Provide the (X, Y) coordinate of the cell's center where the given text is located.  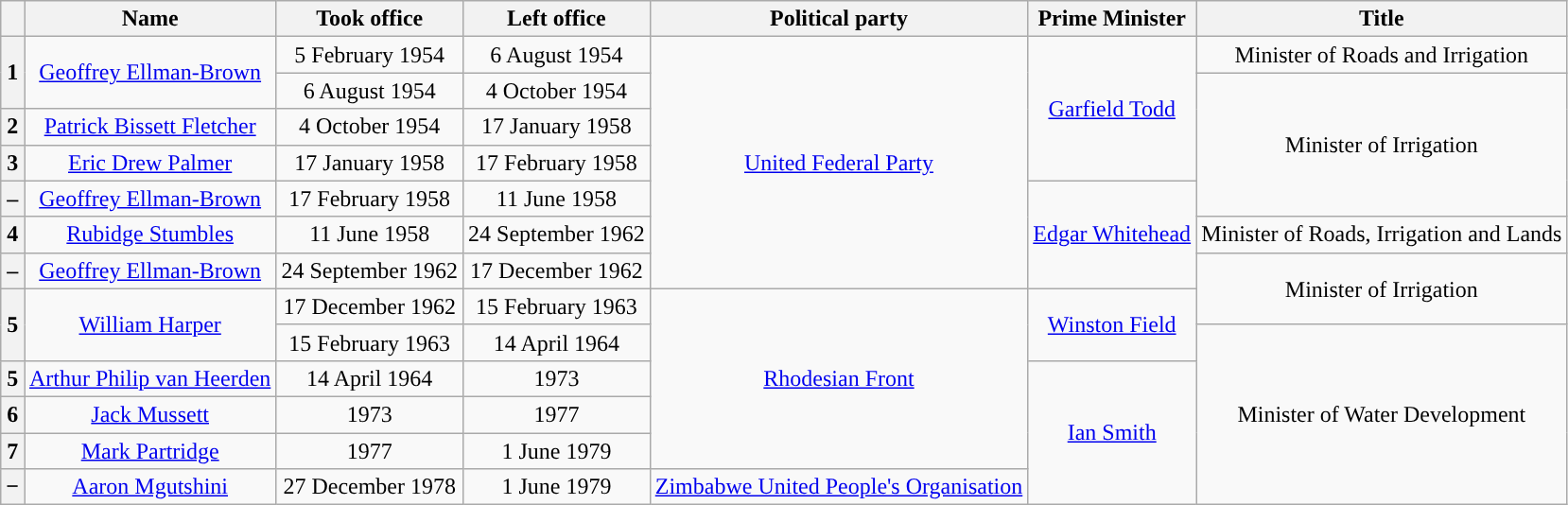
Jack Mussett (150, 414)
Edgar Whitehead (1112, 235)
4 (13, 235)
Prime Minister (1112, 19)
United Federal Party (839, 163)
Patrick Bissett Fletcher (150, 127)
5 February 1954 (370, 55)
Name (150, 19)
Zimbabwe United People's Organisation (839, 487)
3 (13, 163)
Political party (839, 19)
1 (13, 73)
Ian Smith (1112, 432)
Aaron Mgutshini (150, 487)
Rubidge Stumbles (150, 235)
Left office (557, 19)
William Harper (150, 324)
Winston Field (1112, 324)
Title (1382, 19)
Garfield Todd (1112, 109)
− (13, 487)
Mark Partridge (150, 451)
Minister of Roads, Irrigation and Lands (1382, 235)
6 (13, 414)
2 (13, 127)
Took office (370, 19)
Minister of Water Development (1382, 414)
Arthur Philip van Heerden (150, 378)
Eric Drew Palmer (150, 163)
Rhodesian Front (839, 378)
27 December 1978 (370, 487)
Minister of Roads and Irrigation (1382, 55)
7 (13, 451)
